Capture the cell that displays the provided text and extract its (X, Y) central coordinate. 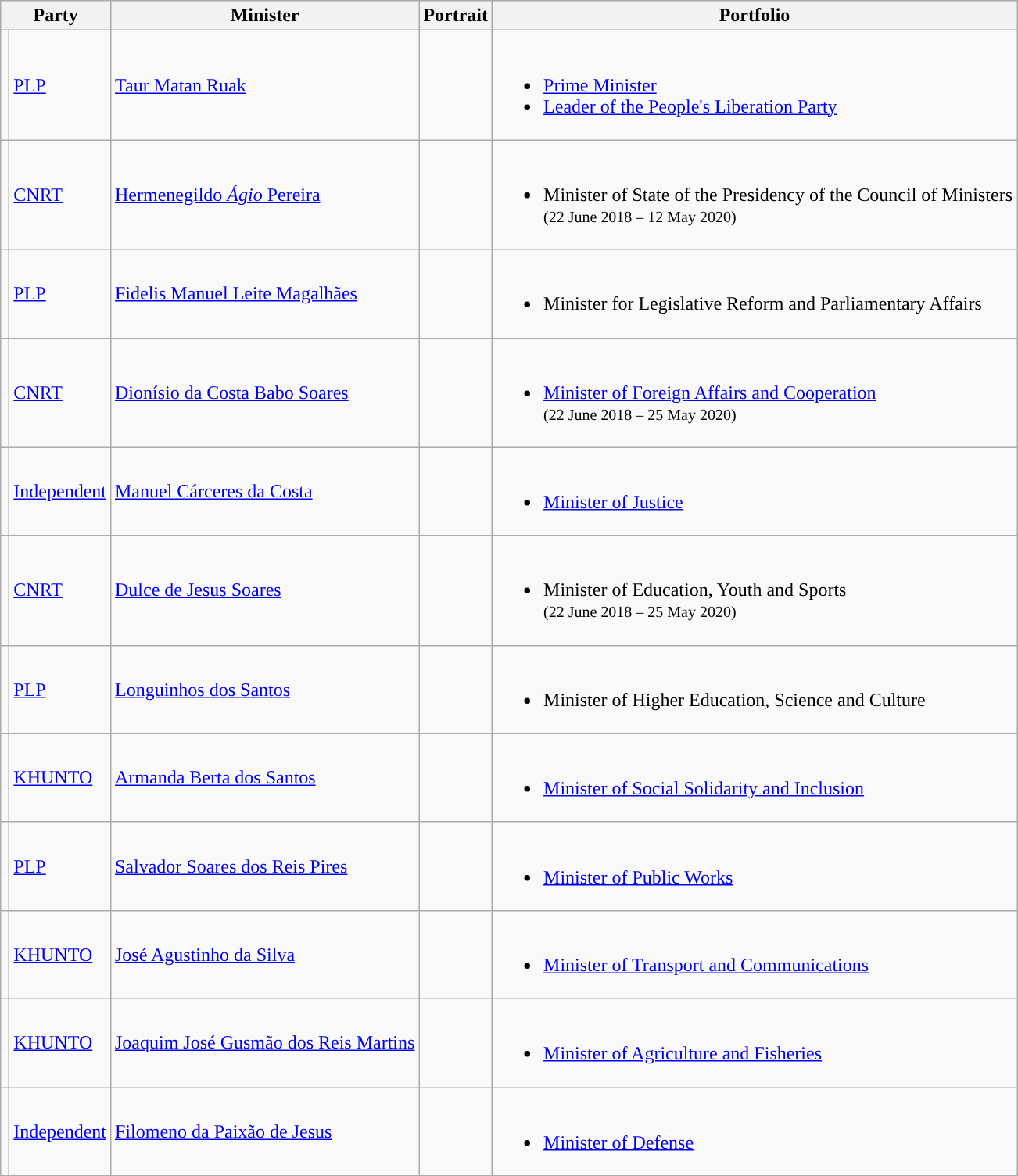
Fidelis Manuel Leite Magalhães (264, 294)
Minister of Social Solidarity and Inclusion (755, 777)
Salvador Soares dos Reis Pires (264, 866)
Taur Matan Ruak (264, 85)
Dionísio da Costa Babo Soares (264, 393)
Minister for Legislative Reform and Parliamentary Affairs (755, 294)
Party (56, 16)
Minister of Justice (755, 491)
Minister of Agriculture and Fisheries (755, 1043)
Portrait (456, 16)
Minister of Higher Education, Science and Culture (755, 690)
Minister of Transport and Communications (755, 954)
Joaquim José Gusmão dos Reis Martins (264, 1043)
Hermenegildo Ágio Pereira (264, 195)
Manuel Cárceres da Costa (264, 491)
Filomeno da Paixão de Jesus (264, 1131)
Longuinhos dos Santos (264, 690)
Minister of Foreign Affairs and Cooperation(22 June 2018 – 25 May 2020) (755, 393)
Armanda Berta dos Santos (264, 777)
Portfolio (755, 16)
Minister of Public Works (755, 866)
Minister of Education, Youth and Sports(22 June 2018 – 25 May 2020) (755, 590)
José Agustinho da Silva (264, 954)
Dulce de Jesus Soares (264, 590)
Minister of State of the Presidency of the Council of Ministers(22 June 2018 – 12 May 2020) (755, 195)
Prime MinisterLeader of the People's Liberation Party (755, 85)
Minister of Defense (755, 1131)
Minister (264, 16)
